Return (x, y) of the center of cell containing provided text 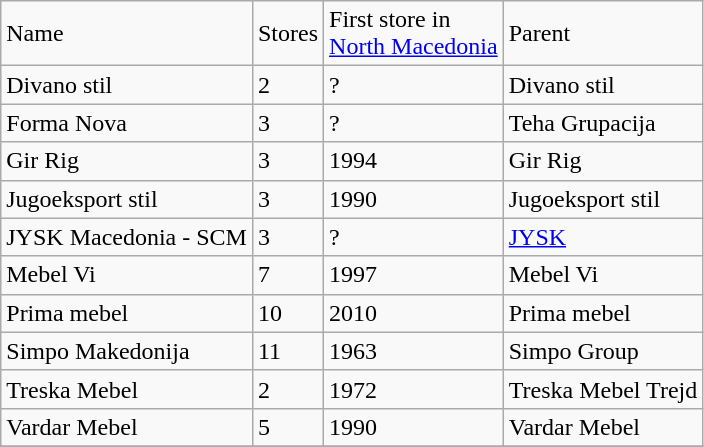
1997 (414, 275)
Name (127, 34)
Simpo Group (603, 351)
JYSK Macedonia - SCM (127, 237)
1994 (414, 161)
1972 (414, 389)
Parent (603, 34)
Stores (288, 34)
Treska Mebel Trejd (603, 389)
JYSK (603, 237)
Forma Nova (127, 123)
1963 (414, 351)
10 (288, 313)
2010 (414, 313)
7 (288, 275)
5 (288, 427)
11 (288, 351)
First store inNorth Macedonia (414, 34)
Teha Grupacija (603, 123)
Treska Mebel (127, 389)
Simpo Makedonija (127, 351)
